Search for the cell housing the specified text and yield its [X, Y] center coordinate. 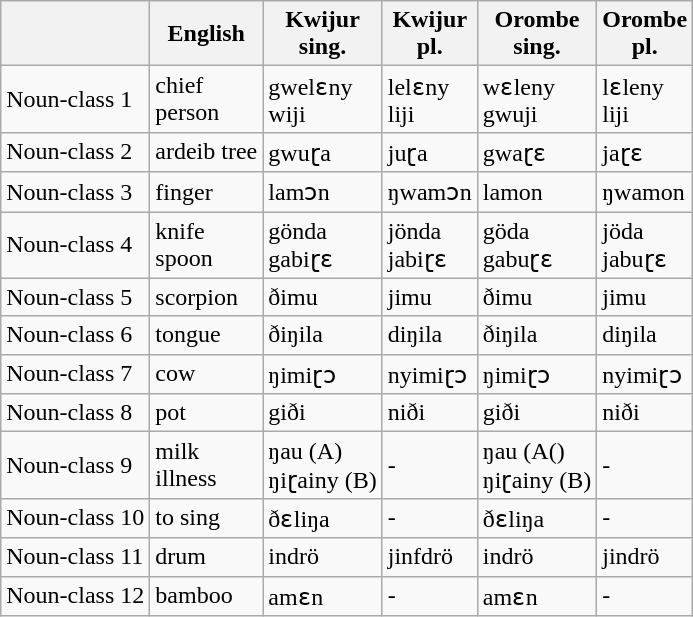
Noun-class 8 [76, 413]
Noun-class 5 [76, 297]
to sing [206, 518]
wɛlenygwuji [536, 100]
chiefperson [206, 100]
Noun-class 3 [76, 192]
Orombesing. [536, 34]
lelɛnyliji [430, 100]
ardeib tree [206, 152]
gwaɽɛ [536, 152]
gödagabuɽɛ [536, 246]
drum [206, 557]
lamɔn [322, 192]
Kwijursing. [322, 34]
lamon [536, 192]
jödajabuɽɛ [645, 246]
Noun-class 1 [76, 100]
finger [206, 192]
tongue [206, 335]
ŋwamɔn [430, 192]
göndagabiɽɛ [322, 246]
Kwijurpl. [430, 34]
Noun-class 6 [76, 335]
ŋau (A)ŋiɽainy (B) [322, 466]
cow [206, 374]
Noun-class 2 [76, 152]
gwelɛnywiji [322, 100]
pot [206, 413]
lɛlenyliji [645, 100]
juɽa [430, 152]
scorpion [206, 297]
Noun-class 9 [76, 466]
jinfdrö [430, 557]
jindrö [645, 557]
Noun-class 7 [76, 374]
knifespoon [206, 246]
gwuɽa [322, 152]
jöndajabiɽɛ [430, 246]
Orombepl. [645, 34]
milkillness [206, 466]
Noun-class 11 [76, 557]
Noun-class 4 [76, 246]
Noun-class 10 [76, 518]
ŋwamon [645, 192]
ŋau (A()ŋiɽainy (B) [536, 466]
Noun-class 12 [76, 596]
English [206, 34]
jaɽɛ [645, 152]
bamboo [206, 596]
